Identify which cell holds the provided text, then report its (x, y) central coordinate. 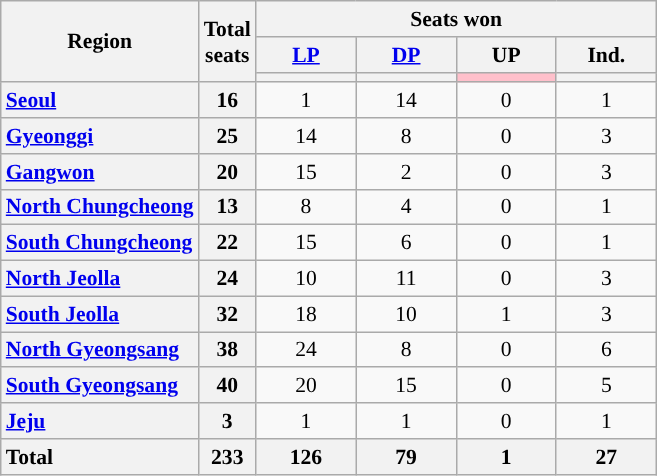
Total (100, 457)
27 (606, 457)
South Jeolla (100, 314)
126 (306, 457)
Jeju (100, 421)
Totalseats (228, 42)
North Jeolla (100, 279)
13 (228, 207)
Region (100, 42)
Gyeonggi (100, 136)
North Gyeongsang (100, 350)
LP (306, 55)
5 (606, 386)
South Chungcheong (100, 243)
22 (228, 243)
Seoul (100, 101)
UP (506, 55)
Gangwon (100, 172)
South Gyeongsang (100, 386)
32 (228, 314)
Seats won (456, 19)
11 (406, 279)
2 (406, 172)
16 (228, 101)
18 (306, 314)
233 (228, 457)
79 (406, 457)
North Chungcheong (100, 207)
40 (228, 386)
DP (406, 55)
4 (406, 207)
38 (228, 350)
25 (228, 136)
Ind. (606, 55)
